Extract the [x, y] coordinate from the center of the cell holding the provided text.  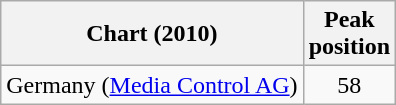
Chart (2010) [152, 34]
Germany (Media Control AG) [152, 85]
Peakposition [349, 34]
58 [349, 85]
